Determine the (X, Y) coordinate at the center of the cell enclosing the given text.  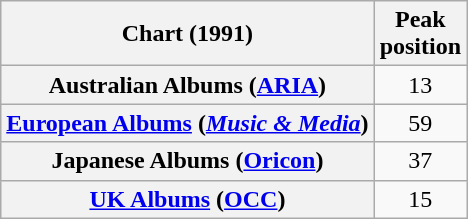
59 (420, 123)
Australian Albums (ARIA) (188, 85)
UK Albums (OCC) (188, 199)
15 (420, 199)
13 (420, 85)
European Albums (Music & Media) (188, 123)
Japanese Albums (Oricon) (188, 161)
Peakposition (420, 34)
37 (420, 161)
Chart (1991) (188, 34)
